Detect which cell encompasses the target text, then output its [x, y] center coordinate. 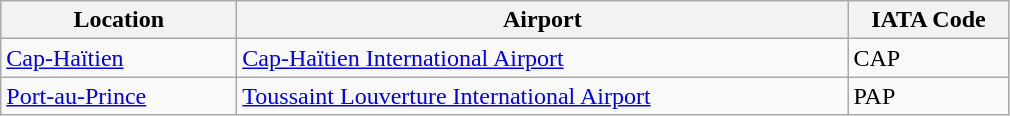
IATA Code [928, 20]
Cap-Haïtien International Airport [542, 58]
Cap-Haïtien [119, 58]
Port-au-Prince [119, 96]
Airport [542, 20]
Location [119, 20]
CAP [928, 58]
Toussaint Louverture International Airport [542, 96]
PAP [928, 96]
